Output the [x, y] coordinate of the center of the cell containing the given text.  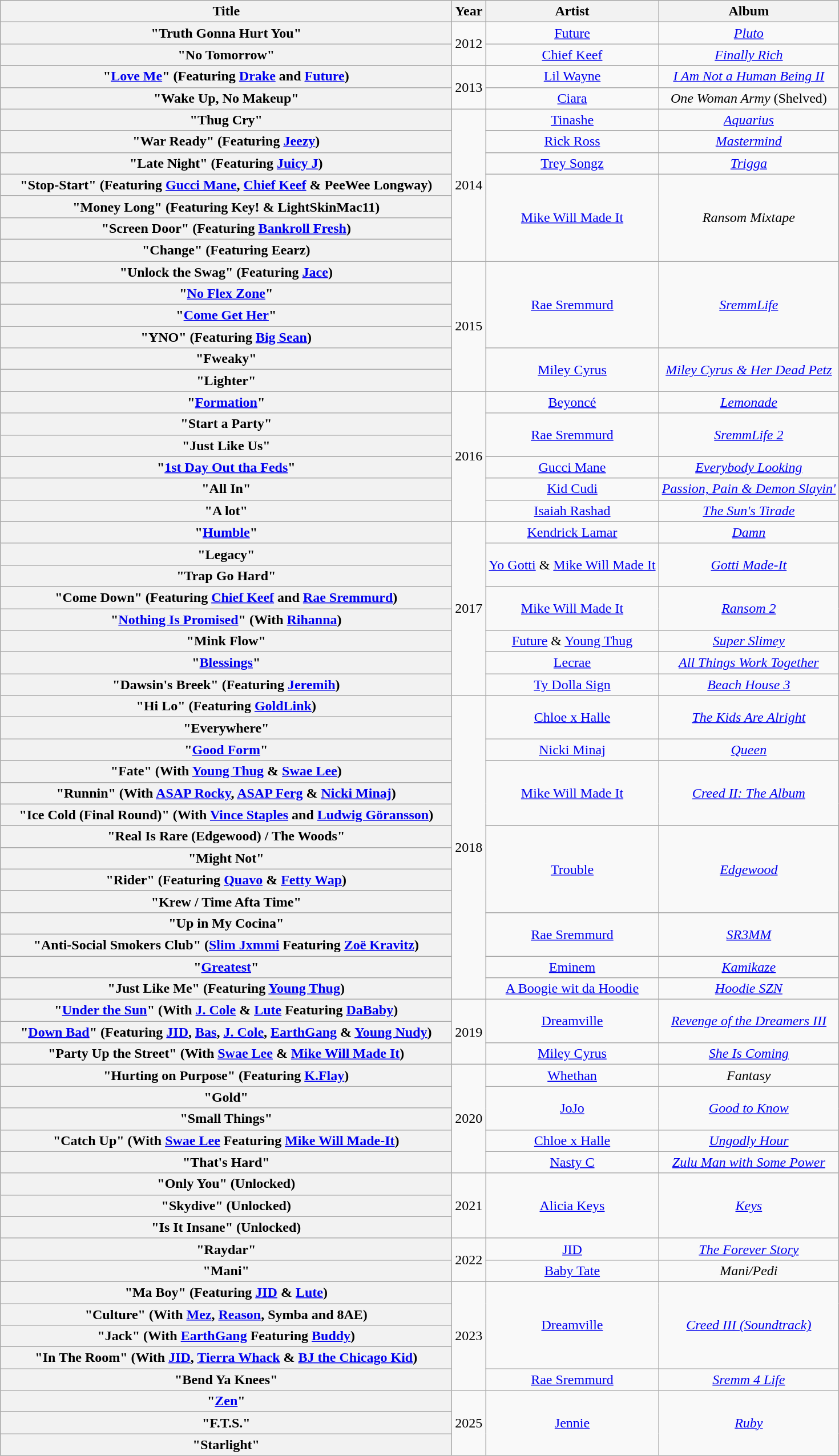
Lemonade [749, 402]
Album [749, 11]
2017 [469, 608]
"Jack" (With EarthGang Featuring Buddy) [226, 1336]
Trouble [572, 869]
Nicki Minaj [572, 750]
"Mink Flow" [226, 641]
"Trap Go Hard" [226, 576]
The Kids Are Alright [749, 717]
"Late Night" (Featuring Juicy J) [226, 163]
"Small Things" [226, 1119]
Nasty C [572, 1162]
Zulu Man with Some Power [749, 1162]
"Money Long" (Featuring Key! & LightSkinMac11) [226, 207]
JID [572, 1249]
"All In" [226, 489]
"Good Form" [226, 750]
"Party Up the Street" (With Swae Lee & Mike Will Made It) [226, 1054]
Aquarius [749, 120]
"Stop-Start" (Featuring Gucci Mane, Chief Keef & PeeWee Longway) [226, 185]
Yo Gotti & Mike Will Made It [572, 565]
"Real Is Rare (Edgewood) / The Woods" [226, 836]
"Greatest" [226, 967]
Isaiah Rashad [572, 511]
"Catch Up" (With Swae Lee Featuring Mike Will Made-It) [226, 1140]
"Just Like Us" [226, 446]
Beyoncé [572, 402]
"In The Room" (With JID, Tierra Whack & BJ the Chicago Kid) [226, 1358]
Ransom Mixtape [749, 217]
The Sun's Tirade [749, 511]
Trigga [749, 163]
"Nothing Is Promised" (With Rihanna) [226, 619]
JoJo [572, 1108]
Title [226, 11]
"Might Not" [226, 858]
Baby Tate [572, 1271]
"Dawsin's Breek" (Featuring Jeremih) [226, 685]
"War Ready" (Featuring Jeezy) [226, 141]
"Hurting on Purpose" (Featuring K.Flay) [226, 1075]
Everybody Looking [749, 467]
"1st Day Out tha Feds" [226, 467]
Future [572, 33]
"That's Hard" [226, 1162]
"Zen" [226, 1401]
Mani/Pedi [749, 1271]
2021 [469, 1206]
Keys [749, 1206]
"Lighter" [226, 381]
"Is It Insane" (Unlocked) [226, 1227]
"YNO" (Featuring Big Sean) [226, 337]
2023 [469, 1336]
"No Flex Zone" [226, 294]
"Screen Door" (Featuring Bankroll Fresh) [226, 228]
"Fweaky" [226, 359]
"Come Down" (Featuring Chief Keef and Rae Sremmurd) [226, 597]
Hoodie SZN [749, 989]
Ciara [572, 98]
All Things Work Together [749, 663]
SR3MM [749, 934]
2016 [469, 456]
2022 [469, 1260]
"Thug Cry" [226, 120]
"Legacy" [226, 554]
"Humble" [226, 532]
Super Slimey [749, 641]
Miley Cyrus & Her Dead Petz [749, 370]
"Culture" (With Mez, Reason, Symba and 8AE) [226, 1314]
"Anti-Social Smokers Club" (Slim Jxmmi Featuring Zoë Kravitz) [226, 945]
"Raydar" [226, 1249]
"Rider" (Featuring Quavo & Fetty Wap) [226, 880]
"Blessings" [226, 663]
"Ma Boy" (Featuring JID & Lute) [226, 1292]
Beach House 3 [749, 685]
Year [469, 11]
Gucci Mane [572, 467]
Ruby [749, 1423]
"Fate" (With Young Thug & Swae Lee) [226, 771]
2015 [469, 326]
SremmLife 2 [749, 435]
"Wake Up, No Makeup" [226, 98]
"F.T.S." [226, 1423]
2012 [469, 44]
Lecrae [572, 663]
2014 [469, 185]
"Runnin" (With ASAP Rocky, ASAP Ferg & Nicki Minaj) [226, 793]
"Formation" [226, 402]
2018 [469, 848]
"Starlight" [226, 1445]
Tinashe [572, 120]
Mastermind [749, 141]
Fantasy [749, 1075]
2013 [469, 87]
Ty Dolla Sign [572, 685]
Edgewood [749, 869]
"Come Get Her" [226, 316]
"Start a Party" [226, 424]
2020 [469, 1119]
Kamikaze [749, 967]
Passion, Pain & Demon Slayin' [749, 489]
One Woman Army (Shelved) [749, 98]
"Love Me" (Featuring Drake and Future) [226, 76]
Whethan [572, 1075]
Alicia Keys [572, 1206]
Kid Cudi [572, 489]
Chief Keef [572, 55]
Finally Rich [749, 55]
"Krew / Time Afta Time" [226, 901]
"Hi Lo" (Featuring GoldLink) [226, 706]
"Ice Cold (Final Round)" (With Vince Staples and Ludwig Göransson) [226, 815]
"A lot" [226, 511]
Kendrick Lamar [572, 532]
"Everywhere" [226, 728]
"Truth Gonna Hurt You" [226, 33]
I Am Not a Human Being II [749, 76]
Sremm 4 Life [749, 1380]
Damn [749, 532]
Ungodly Hour [749, 1140]
Creed II: The Album [749, 793]
Queen [749, 750]
Eminem [572, 967]
SremmLife [749, 305]
2019 [469, 1032]
Artist [572, 11]
Revenge of the Dreamers III [749, 1021]
"Under the Sun" (With J. Cole & Lute Featuring DaBaby) [226, 1010]
The Forever Story [749, 1249]
She Is Coming [749, 1054]
Future & Young Thug [572, 641]
Trey Songz [572, 163]
"Mani" [226, 1271]
"Just Like Me" (Featuring Young Thug) [226, 989]
Pluto [749, 33]
"No Tomorrow" [226, 55]
"Unlock the Swag" (Featuring Jace) [226, 272]
Creed III (Soundtrack) [749, 1325]
Jennie [572, 1423]
"Down Bad" (Featuring JID, Bas, J. Cole, EarthGang & Young Nudy) [226, 1032]
Lil Wayne [572, 76]
"Skydive" (Unlocked) [226, 1206]
Rick Ross [572, 141]
"Change" (Featuring Eearz) [226, 250]
2025 [469, 1423]
"Up in My Cocina" [226, 923]
Ransom 2 [749, 608]
Gotti Made-It [749, 565]
Good to Know [749, 1108]
"Only You" (Unlocked) [226, 1184]
"Gold" [226, 1097]
A Boogie wit da Hoodie [572, 989]
"Bend Ya Knees" [226, 1380]
